Provide the [x, y] coordinate of the cell's center where the given text is located.  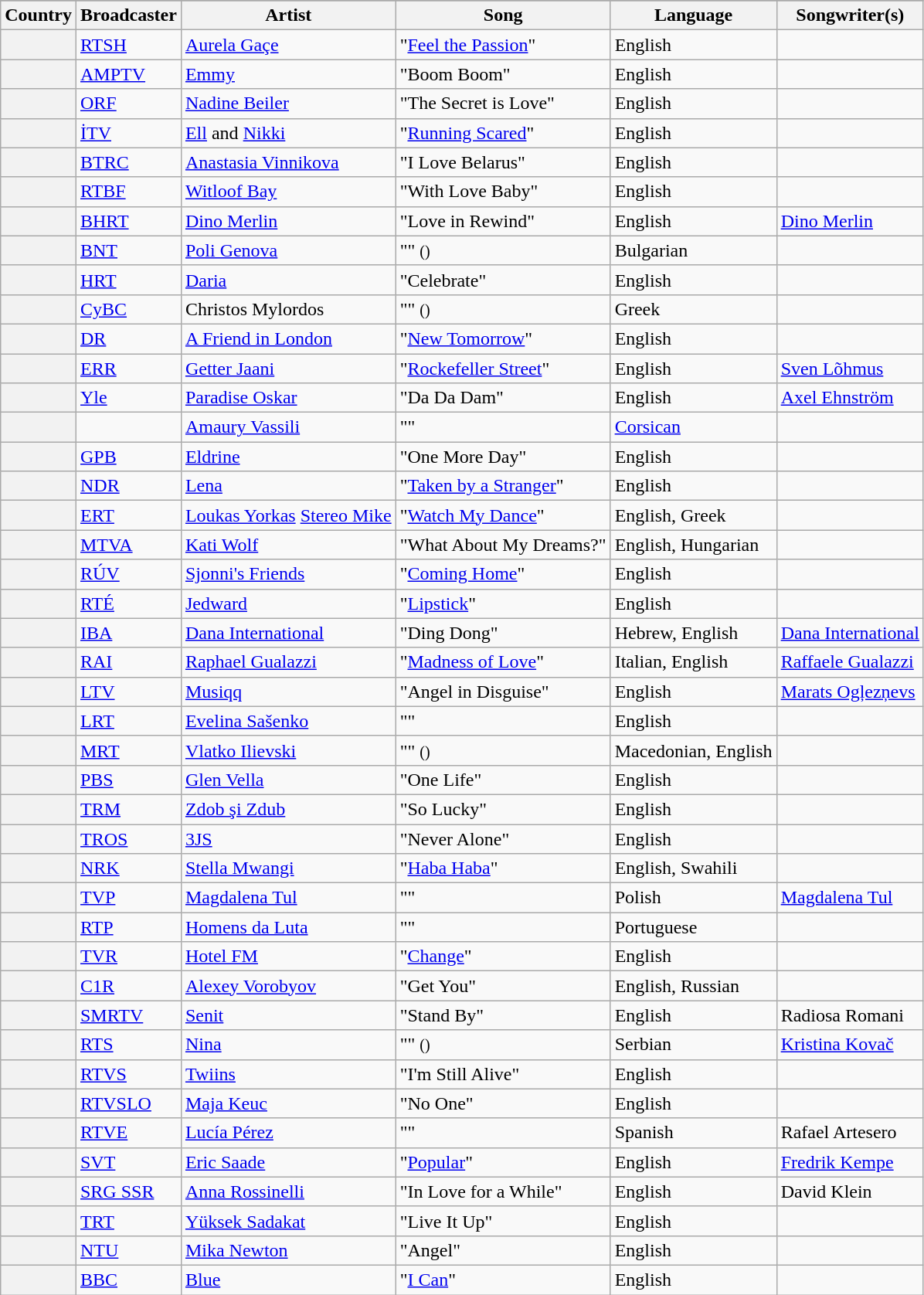
MRT [128, 750]
RTBF [128, 192]
SMRTV [128, 1015]
BHRT [128, 221]
RTVE [128, 1133]
A Friend in London [288, 338]
TVR [128, 957]
Italian, English [694, 662]
AMPTV [128, 74]
TRM [128, 809]
C1R [128, 986]
"The Secret is Love" [503, 104]
RTP [128, 927]
"What About My Dreams?" [503, 545]
Axel Ehnström [850, 398]
ERT [128, 515]
Serbian [694, 1045]
"Madness of Love" [503, 662]
Lucía Pérez [288, 1133]
Poli Genova [288, 250]
Homens da Luta [288, 927]
Marats Ogļezņevs [850, 692]
GPB [128, 457]
Senit [288, 1015]
"Watch My Dance" [503, 515]
"Popular" [503, 1162]
BNT [128, 250]
"Da Da Dam" [503, 398]
Glen Vella [288, 780]
Hotel FM [288, 957]
NTU [128, 1250]
"Haba Haba" [503, 868]
English, Greek [694, 515]
"I Love Belarus" [503, 162]
Macedonian, English [694, 750]
TROS [128, 838]
"Boom Boom" [503, 74]
"Change" [503, 957]
Songwriter(s) [850, 15]
Getter Jaani [288, 369]
"Lipstick" [503, 603]
TVP [128, 898]
Hebrew, English [694, 633]
Raphael Gualazzi [288, 662]
RTVS [128, 1074]
Witloof Bay [288, 192]
Anastasia Vinnikova [288, 162]
Polish [694, 898]
"Ding Dong" [503, 633]
Nina [288, 1045]
RTS [128, 1045]
Fredrik Kempe [850, 1162]
English, Russian [694, 986]
"Get You" [503, 986]
Anna Rossinelli [288, 1191]
3JS [288, 838]
SRG SSR [128, 1191]
Zdob şi Zdub [288, 809]
ERR [128, 369]
"Live It Up" [503, 1221]
"So Lucky" [503, 809]
Raffaele Gualazzi [850, 662]
Emmy [288, 74]
"In Love for a While" [503, 1191]
İTV [128, 133]
"Angel in Disguise" [503, 692]
Twiins [288, 1074]
NRK [128, 868]
DR [128, 338]
RAI [128, 662]
"Rockefeller Street" [503, 369]
Christos Mylordos [288, 309]
ORF [128, 104]
Kristina Kovač [850, 1045]
"Running Scared" [503, 133]
IBA [128, 633]
Maja Keuc [288, 1103]
"Taken by a Stranger" [503, 486]
Yle [128, 398]
Jedward [288, 603]
Song [503, 15]
Corsican [694, 427]
"With Love Baby" [503, 192]
Daria [288, 280]
LRT [128, 721]
CyBC [128, 309]
"Celebrate" [503, 280]
Evelina Sašenko [288, 721]
Mika Newton [288, 1250]
"Stand By" [503, 1015]
SVT [128, 1162]
Rafael Artesero [850, 1133]
Bulgarian [694, 250]
Broadcaster [128, 15]
Blue [288, 1280]
Alexey Vorobyov [288, 986]
Aurela Gaçe [288, 45]
"I'm Still Alive" [503, 1074]
Stella Mwangi [288, 868]
Sjonni's Friends [288, 574]
Ell and Nikki [288, 133]
"Feel the Passion" [503, 45]
PBS [128, 780]
Musiqq [288, 692]
Lena [288, 486]
HRT [128, 280]
BBC [128, 1280]
RTÉ [128, 603]
Loukas Yorkas Stereo Mike [288, 515]
Yüksek Sadakat [288, 1221]
RTSH [128, 45]
Vlatko Ilievski [288, 750]
"I Can" [503, 1280]
David Klein [850, 1191]
RTVSLO [128, 1103]
RÚV [128, 574]
Language [694, 15]
BTRC [128, 162]
LTV [128, 692]
Sven Lõhmus [850, 369]
Amaury Vassili [288, 427]
"One More Day" [503, 457]
Paradise Oskar [288, 398]
Greek [694, 309]
Spanish [694, 1133]
"Angel" [503, 1250]
Radiosa Romani [850, 1015]
Country [39, 15]
MTVA [128, 545]
Eric Saade [288, 1162]
NDR [128, 486]
English, Swahili [694, 868]
"New Tomorrow" [503, 338]
"Love in Rewind" [503, 221]
Eldrine [288, 457]
Artist [288, 15]
"One Life" [503, 780]
"Coming Home" [503, 574]
"Never Alone" [503, 838]
"No One" [503, 1103]
Kati Wolf [288, 545]
Nadine Beiler [288, 104]
Portuguese [694, 927]
TRT [128, 1221]
English, Hungarian [694, 545]
